Output the [x, y] coordinate of the center of the cell containing the given text.  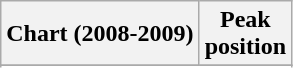
Chart (2008-2009) [100, 34]
Peakposition [245, 34]
